For the text-containing cell, return its midpoint in (X, Y) coordinate format. 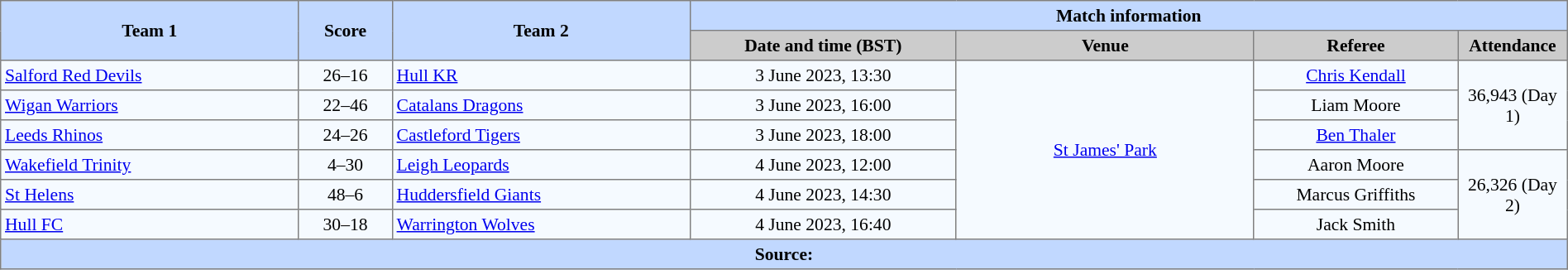
30–18 (346, 224)
Score (346, 31)
Leeds Rhinos (150, 135)
Team 2 (541, 31)
Liam Moore (1355, 105)
3 June 2023, 13:30 (823, 75)
Catalans Dragons (541, 105)
3 June 2023, 18:00 (823, 135)
4 June 2023, 12:00 (823, 165)
Ben Thaler (1355, 135)
4–30 (346, 165)
Leigh Leopards (541, 165)
22–46 (346, 105)
4 June 2023, 14:30 (823, 195)
Jack Smith (1355, 224)
Source: (784, 254)
26,326 (Day 2) (1513, 195)
4 June 2023, 16:40 (823, 224)
Aaron Moore (1355, 165)
Hull KR (541, 75)
Wigan Warriors (150, 105)
Salford Red Devils (150, 75)
Warrington Wolves (541, 224)
Chris Kendall (1355, 75)
Venue (1105, 46)
48–6 (346, 195)
St Helens (150, 195)
Marcus Griffiths (1355, 195)
Referee (1355, 46)
24–26 (346, 135)
Wakefield Trinity (150, 165)
Date and time (BST) (823, 46)
Huddersfield Giants (541, 195)
St James' Park (1105, 150)
Castleford Tigers (541, 135)
Team 1 (150, 31)
26–16 (346, 75)
Attendance (1513, 46)
Match information (1128, 16)
3 June 2023, 16:00 (823, 105)
Hull FC (150, 224)
36,943 (Day 1) (1513, 105)
